Determine the [x, y] coordinate at the center of the cell enclosing the given text.  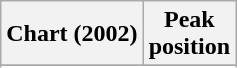
Chart (2002) [72, 34]
Peak position [189, 34]
